Output the [x, y] coordinate of the center of the cell containing the given text.  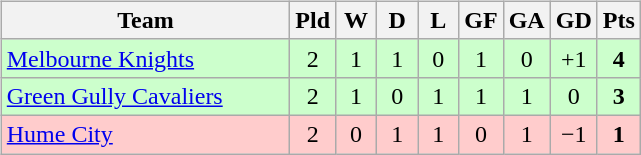
W [356, 20]
+1 [574, 58]
Team [146, 20]
L [438, 20]
GD [574, 20]
GF [481, 20]
4 [618, 58]
Hume City [146, 134]
3 [618, 96]
Melbourne Knights [146, 58]
Green Gully Cavaliers [146, 96]
−1 [574, 134]
Pld [313, 20]
D [398, 20]
Pts [618, 20]
GA [526, 20]
